Locate the cell with the specified text and output its [X, Y] center coordinate. 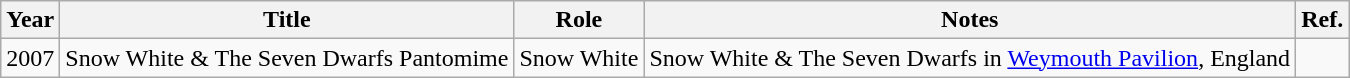
Role [579, 20]
Notes [970, 20]
Snow White & The Seven Dwarfs Pantomime [287, 58]
Year [30, 20]
Ref. [1322, 20]
Snow White & The Seven Dwarfs in Weymouth Pavilion, England [970, 58]
Snow White [579, 58]
Title [287, 20]
2007 [30, 58]
